Capture the cell that displays the provided text and extract its [x, y] central coordinate. 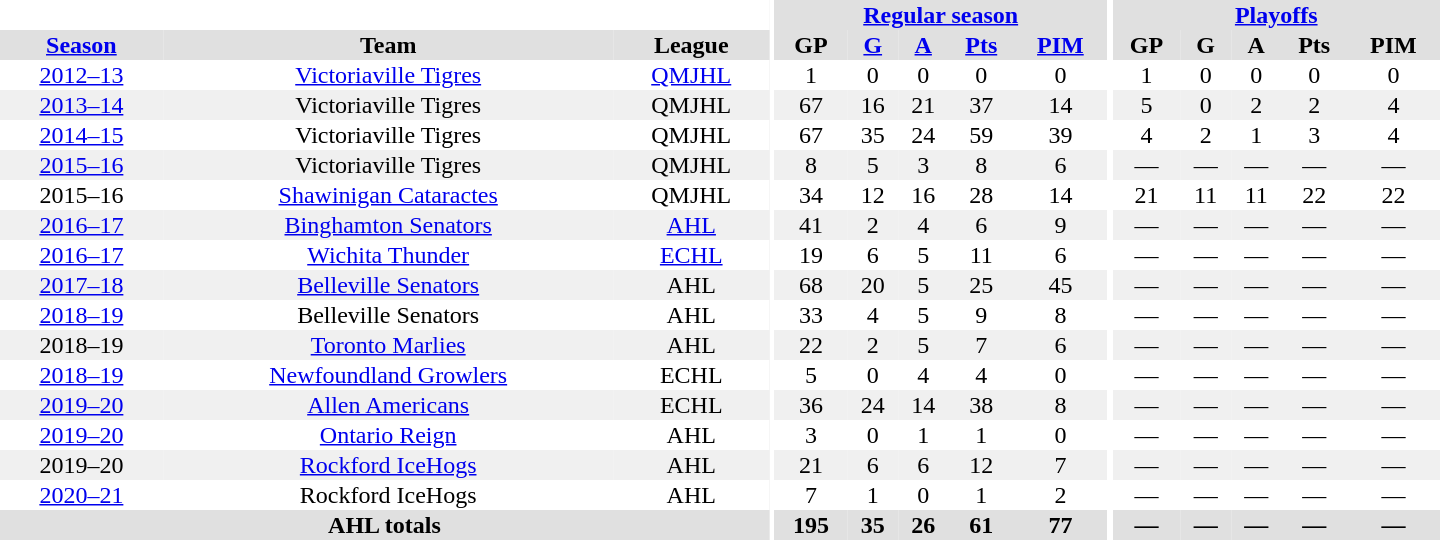
36 [812, 405]
2014–15 [82, 135]
45 [1060, 285]
2013–14 [82, 105]
Shawinigan Cataractes [388, 195]
68 [812, 285]
19 [812, 255]
39 [1060, 135]
Team [388, 45]
Regular season [941, 15]
25 [980, 285]
Playoffs [1276, 15]
AHL totals [384, 525]
38 [980, 405]
Toronto Marlies [388, 345]
59 [980, 135]
195 [812, 525]
37 [980, 105]
Allen Americans [388, 405]
41 [812, 225]
League [692, 45]
2020–21 [82, 495]
26 [924, 525]
Newfoundland Growlers [388, 375]
33 [812, 315]
77 [1060, 525]
20 [872, 285]
Season [82, 45]
28 [980, 195]
61 [980, 525]
Wichita Thunder [388, 255]
2017–18 [82, 285]
Ontario Reign [388, 435]
34 [812, 195]
2012–13 [82, 75]
Binghamton Senators [388, 225]
